For the text-containing cell, return its midpoint in [X, Y] coordinate format. 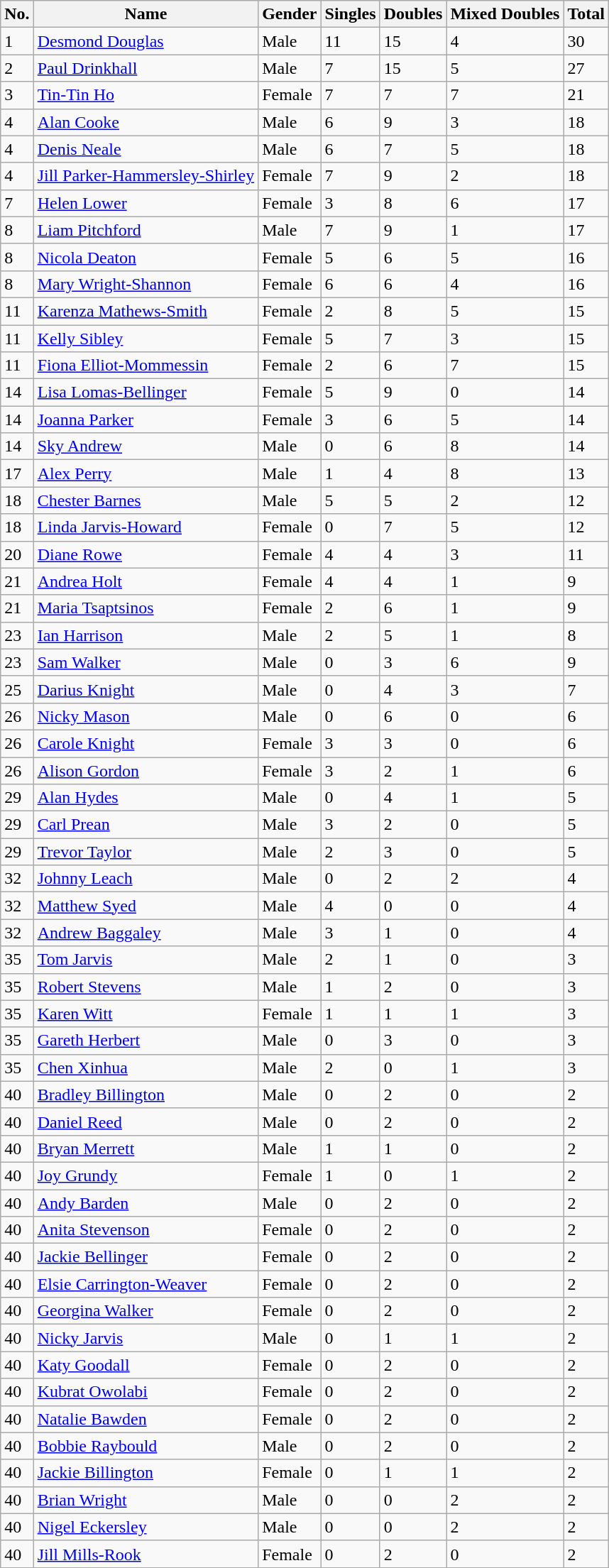
Liam Pitchford [146, 230]
Andrea Holt [146, 581]
Jackie Billington [146, 1473]
Brian Wright [146, 1500]
Maria Tsaptsinos [146, 608]
Darius Knight [146, 689]
Robert Stevens [146, 987]
Matthew Syed [146, 906]
Jill Parker-Hammersley-Shirley [146, 176]
Johnny Leach [146, 879]
Jill Mills-Rook [146, 1554]
Alan Hydes [146, 798]
Anita Stevenson [146, 1230]
Nicky Jarvis [146, 1338]
Trevor Taylor [146, 852]
Alison Gordon [146, 770]
Daniel Reed [146, 1122]
Diane Rowe [146, 554]
Andrew Baggaley [146, 933]
Jackie Bellinger [146, 1257]
Andy Barden [146, 1203]
Bobbie Raybould [146, 1446]
25 [17, 689]
Bradley Billington [146, 1095]
Joy Grundy [146, 1175]
Doubles [413, 14]
Gender [290, 14]
Carl Prean [146, 825]
27 [586, 68]
Tin-Tin Ho [146, 95]
Tom Jarvis [146, 960]
Mixed Doubles [505, 14]
Elsie Carrington-Weaver [146, 1284]
Bryan Merrett [146, 1148]
Carole Knight [146, 743]
Joanna Parker [146, 420]
Natalie Bawden [146, 1419]
Paul Drinkhall [146, 68]
No. [17, 14]
Ian Harrison [146, 635]
Kelly Sibley [146, 339]
Kubrat Owolabi [146, 1392]
Karenza Mathews-Smith [146, 311]
Sky Andrew [146, 446]
Lisa Lomas-Bellinger [146, 393]
20 [17, 554]
30 [586, 41]
13 [586, 473]
Nicky Mason [146, 716]
Fiona Elliot-Mommessin [146, 366]
Helen Lower [146, 203]
Total [586, 14]
Sam Walker [146, 662]
Alex Perry [146, 473]
Chester Barnes [146, 500]
Chen Xinhua [146, 1068]
Denis Neale [146, 149]
Alan Cooke [146, 122]
Singles [351, 14]
Nigel Eckersley [146, 1527]
Mary Wright-Shannon [146, 284]
Gareth Herbert [146, 1041]
Karen Witt [146, 1014]
Katy Goodall [146, 1365]
Name [146, 14]
Nicola Deaton [146, 257]
Georgina Walker [146, 1311]
Desmond Douglas [146, 41]
Linda Jarvis-Howard [146, 527]
